Scan for the cell matching the given text and deliver its (x, y) coordinate at center. 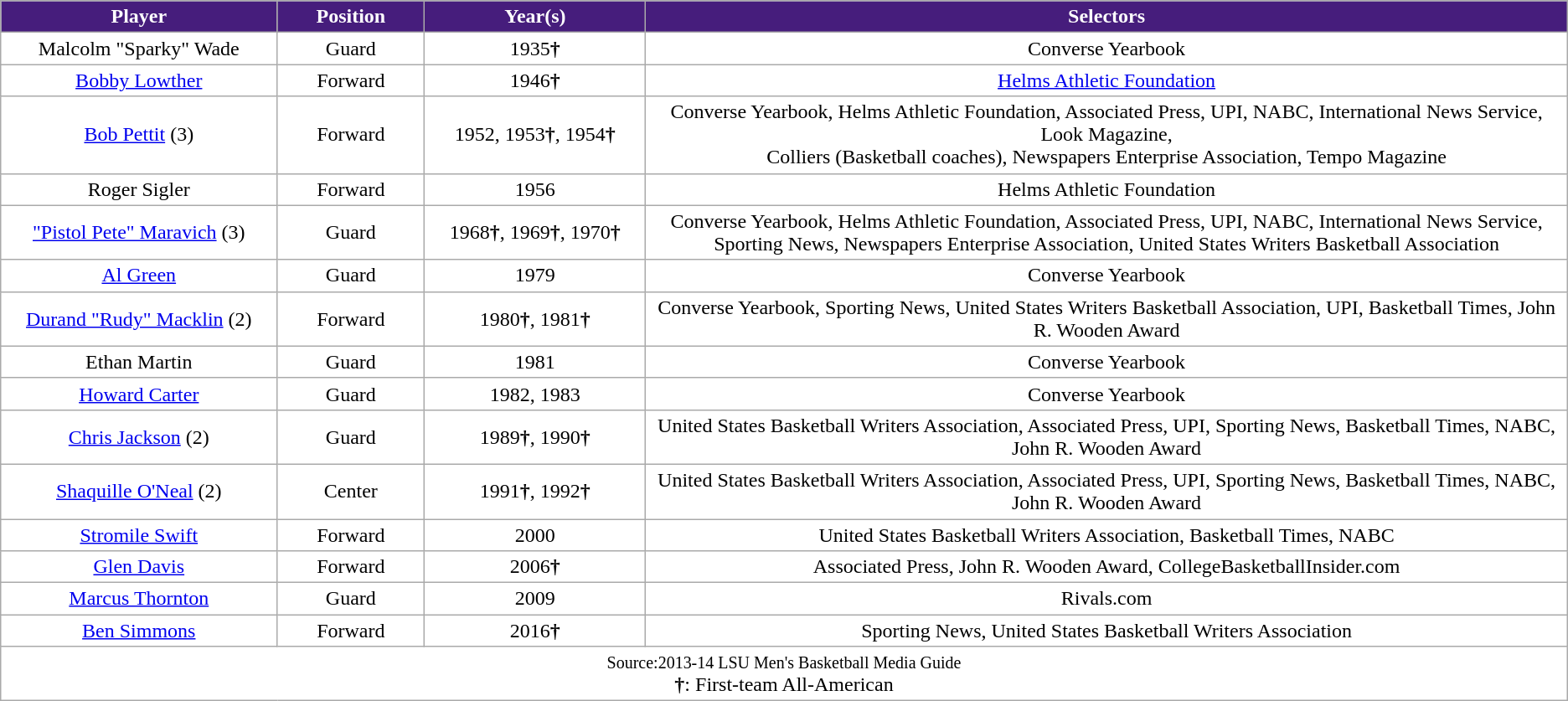
1989†, 1990† (535, 437)
"Pistol Pete" Maravich (3) (139, 233)
Ethan Martin (139, 362)
2009 (535, 599)
Rivals.com (1106, 599)
Stromile Swift (139, 535)
1946† (535, 80)
1935† (535, 49)
Howard Carter (139, 394)
Converse Yearbook, Sporting News, United States Writers Basketball Association, UPI, Basketball Times, John R. Wooden Award (1106, 318)
Bobby Lowther (139, 80)
Marcus Thornton (139, 599)
Sporting News, United States Basketball Writers Association (1106, 631)
1956 (535, 189)
Center (351, 491)
1980†, 1981† (535, 318)
Player (139, 17)
Durand "Rudy" Macklin (2) (139, 318)
Glen Davis (139, 567)
1982, 1983 (535, 394)
United States Basketball Writers Association, Basketball Times, NABC (1106, 535)
Source:2013-14 LSU Men's Basketball Media Guide †: First-team All-American (784, 673)
Roger Sigler (139, 189)
Malcolm "Sparky" Wade (139, 49)
1952, 1953†, 1954† (535, 135)
Bob Pettit (3) (139, 135)
Selectors (1106, 17)
Associated Press, John R. Wooden Award, CollegeBasketballInsider.com (1106, 567)
1981 (535, 362)
Chris Jackson (2) (139, 437)
1991†, 1992† (535, 491)
2016† (535, 631)
1968†, 1969†, 1970† (535, 233)
1979 (535, 276)
2006† (535, 567)
2000 (535, 535)
Shaquille O'Neal (2) (139, 491)
Al Green (139, 276)
Position (351, 17)
Year(s) (535, 17)
Ben Simmons (139, 631)
